Output the [X, Y] coordinate of the center of the cell containing the given text.  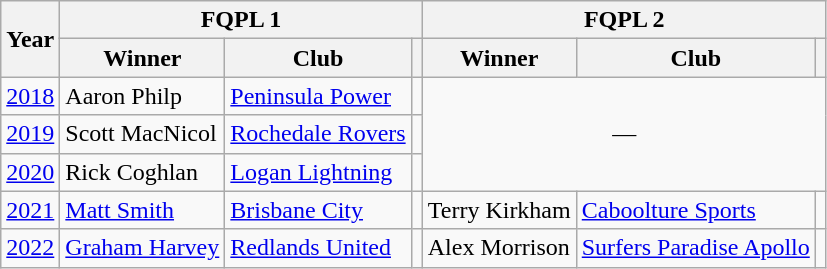
Brisbane City [318, 210]
2019 [30, 134]
Scott MacNicol [142, 134]
Logan Lightning [318, 172]
FQPL 1 [241, 20]
Aaron Philp [142, 96]
2018 [30, 96]
Caboolture Sports [696, 210]
Rochedale Rovers [318, 134]
Alex Morrison [499, 248]
Year [30, 39]
2022 [30, 248]
2021 [30, 210]
2020 [30, 172]
— [624, 134]
Rick Coghlan [142, 172]
Graham Harvey [142, 248]
Peninsula Power [318, 96]
Terry Kirkham [499, 210]
Matt Smith [142, 210]
Redlands United [318, 248]
Surfers Paradise Apollo [696, 248]
FQPL 2 [624, 20]
